Search for the cell housing the specified text and yield its (x, y) center coordinate. 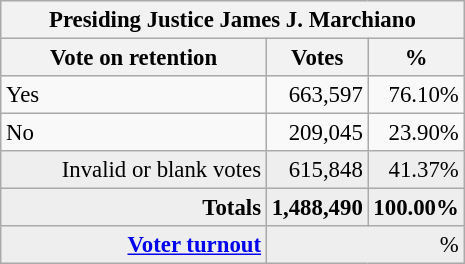
1,488,490 (317, 208)
Votes (317, 58)
Presiding Justice James J. Marchiano (232, 20)
No (134, 133)
Totals (134, 208)
209,045 (317, 133)
76.10% (416, 95)
615,848 (317, 170)
41.37% (416, 170)
Yes (134, 95)
Vote on retention (134, 58)
Invalid or blank votes (134, 170)
23.90% (416, 133)
Voter turnout (134, 245)
663,597 (317, 95)
100.00% (416, 208)
